Find where the given text appears and provide that cell's center as [x, y] coordinate. 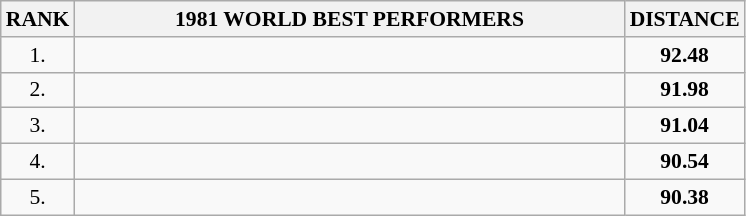
90.38 [685, 197]
1. [38, 55]
91.98 [685, 90]
4. [38, 162]
90.54 [685, 162]
RANK [38, 19]
2. [38, 90]
91.04 [685, 126]
DISTANCE [685, 19]
5. [38, 197]
3. [38, 126]
92.48 [685, 55]
1981 WORLD BEST PERFORMERS [349, 19]
